Determine the (X, Y) coordinate at the center of the cell enclosing the given text.  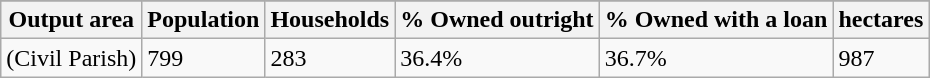
Households (330, 20)
36.7% (716, 58)
(Civil Parish) (72, 58)
36.4% (497, 58)
283 (330, 58)
% Owned outright (497, 20)
Population (204, 20)
hectares (881, 20)
Output area (72, 20)
799 (204, 58)
987 (881, 58)
% Owned with a loan (716, 20)
